Extract the (X, Y) coordinate from the center of the cell holding the provided text.  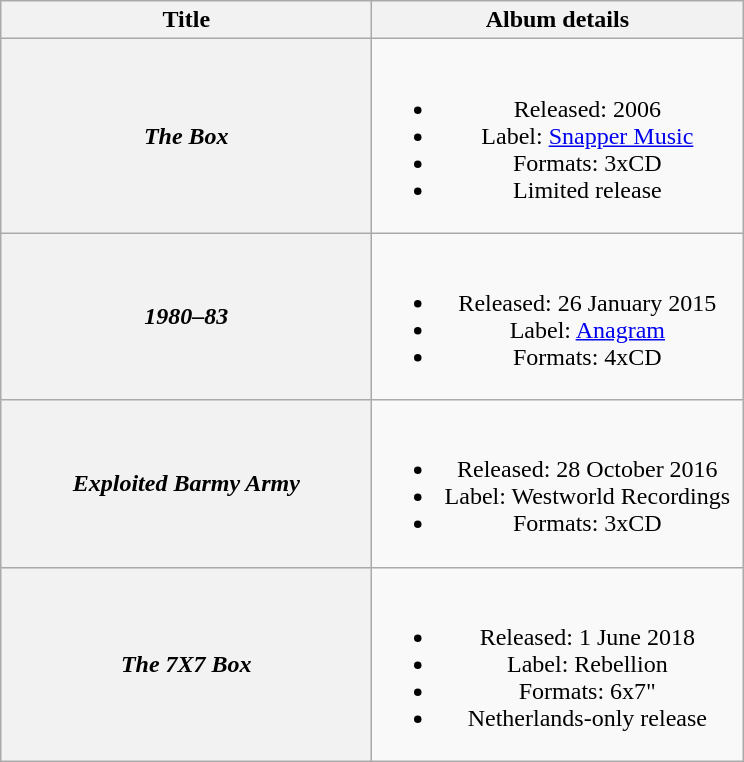
Released: 1 June 2018Label: RebellionFormats: 6x7"Netherlands-only release (558, 664)
The Box (186, 136)
Album details (558, 20)
Released: 28 October 2016Label: Westworld RecordingsFormats: 3xCD (558, 484)
Released: 26 January 2015Label: AnagramFormats: 4xCD (558, 316)
Exploited Barmy Army (186, 484)
Released: 2006Label: Snapper MusicFormats: 3xCDLimited release (558, 136)
1980–83 (186, 316)
The 7X7 Box (186, 664)
Title (186, 20)
